Extract the [X, Y] coordinate from the center of the cell holding the provided text.  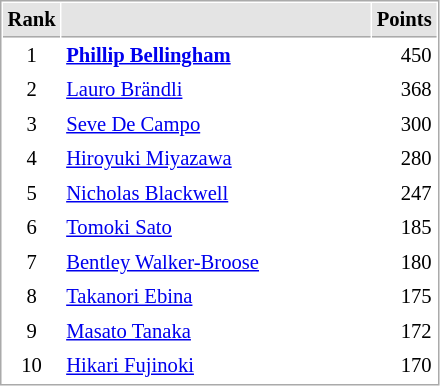
Points [404, 20]
280 [404, 158]
3 [32, 124]
10 [32, 366]
Masato Tanaka [216, 332]
9 [32, 332]
1 [32, 56]
Bentley Walker-Broose [216, 262]
Hikari Fujinoki [216, 366]
300 [404, 124]
Tomoki Sato [216, 228]
2 [32, 90]
175 [404, 296]
Takanori Ebina [216, 296]
Hiroyuki Miyazawa [216, 158]
247 [404, 194]
170 [404, 366]
Rank [32, 20]
172 [404, 332]
368 [404, 90]
Nicholas Blackwell [216, 194]
450 [404, 56]
185 [404, 228]
8 [32, 296]
Phillip Bellingham [216, 56]
5 [32, 194]
6 [32, 228]
180 [404, 262]
Seve De Campo [216, 124]
Lauro Brändli [216, 90]
7 [32, 262]
4 [32, 158]
